Identify which cell holds the provided text, then report its (x, y) central coordinate. 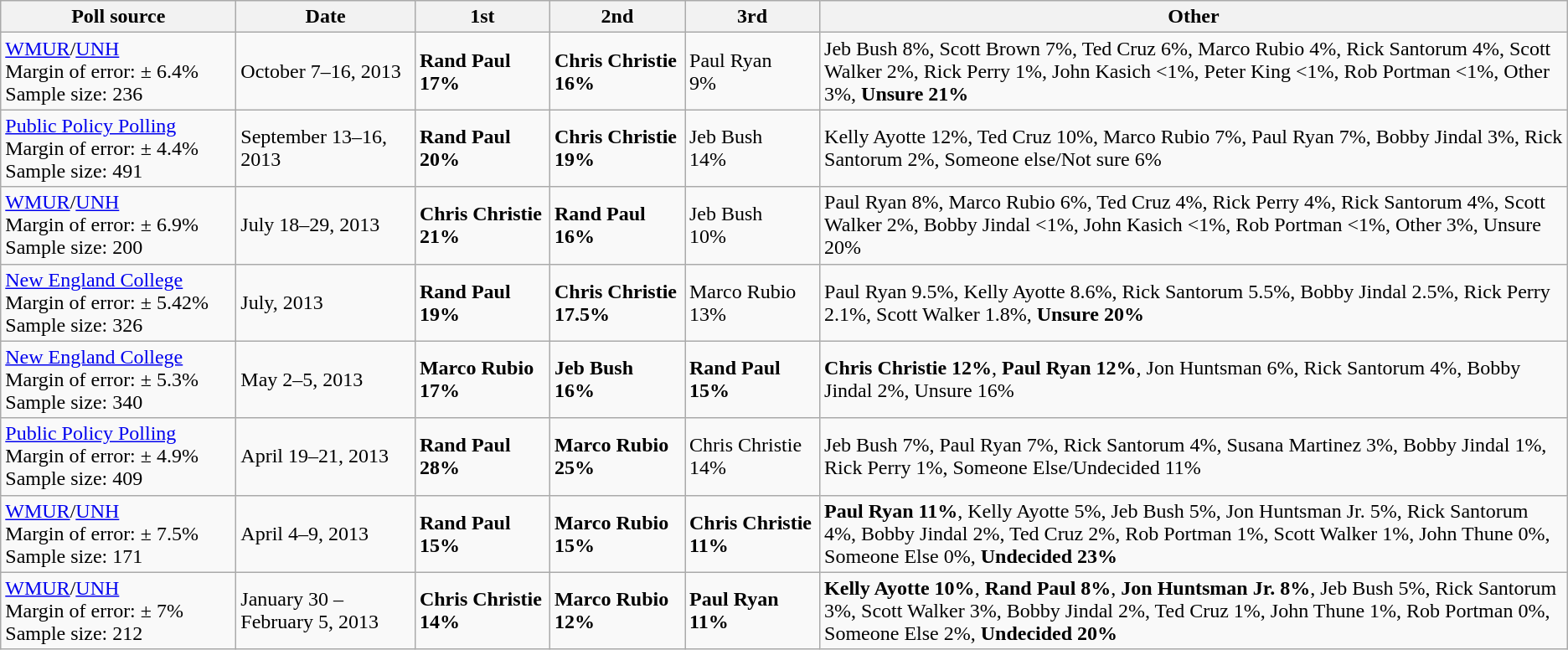
3rd (752, 17)
WMUR/UNHMargin of error: ± 6.4% Sample size: 236 (119, 71)
Jeb Bush 7%, Paul Ryan 7%, Rick Santorum 4%, Susana Martinez 3%, Bobby Jindal 1%, Rick Perry 1%, Someone Else/Undecided 11% (1194, 457)
Chris Christie16% (616, 71)
Date (326, 17)
Rand Paul19% (482, 302)
Jeb Bush14% (752, 148)
April 19–21, 2013 (326, 457)
Marco Rubio15% (616, 534)
Public Policy PollingMargin of error: ± 4.4% Sample size: 491 (119, 148)
Paul Ryan11% (752, 611)
Marco Rubio12% (616, 611)
Rand Paul20% (482, 148)
Paul Ryan9% (752, 71)
2nd (616, 17)
Other (1194, 17)
April 4–9, 2013 (326, 534)
Kelly Ayotte 12%, Ted Cruz 10%, Marco Rubio 7%, Paul Ryan 7%, Bobby Jindal 3%, Rick Santorum 2%, Someone else/Not sure 6% (1194, 148)
New England CollegeMargin of error: ± 5.3% Sample size: 340 (119, 379)
Rand Paul17% (482, 71)
Public Policy PollingMargin of error: ± 4.9% Sample size: 409 (119, 457)
Rand Paul16% (616, 225)
July, 2013 (326, 302)
Marco Rubio25% (616, 457)
January 30 – February 5, 2013 (326, 611)
Marco Rubio17% (482, 379)
WMUR/UNHMargin of error: ± 7% Sample size: 212 (119, 611)
WMUR/UNHMargin of error: ± 7.5% Sample size: 171 (119, 534)
July 18–29, 2013 (326, 225)
Marco Rubio13% (752, 302)
Jeb Bush10% (752, 225)
Poll source (119, 17)
September 13–16, 2013 (326, 148)
Jeb Bush16% (616, 379)
Chris Christie19% (616, 148)
New England CollegeMargin of error: ± 5.42% Sample size: 326 (119, 302)
Chris Christie17.5% (616, 302)
Rand Paul28% (482, 457)
Chris Christie 12%, Paul Ryan 12%, Jon Huntsman 6%, Rick Santorum 4%, Bobby Jindal 2%, Unsure 16% (1194, 379)
Chris Christie11% (752, 534)
October 7–16, 2013 (326, 71)
1st (482, 17)
Chris Christie21% (482, 225)
Paul Ryan 9.5%, Kelly Ayotte 8.6%, Rick Santorum 5.5%, Bobby Jindal 2.5%, Rick Perry 2.1%, Scott Walker 1.8%, Unsure 20% (1194, 302)
May 2–5, 2013 (326, 379)
WMUR/UNHMargin of error: ± 6.9% Sample size: 200 (119, 225)
